Return (x, y) of the center of cell containing provided text 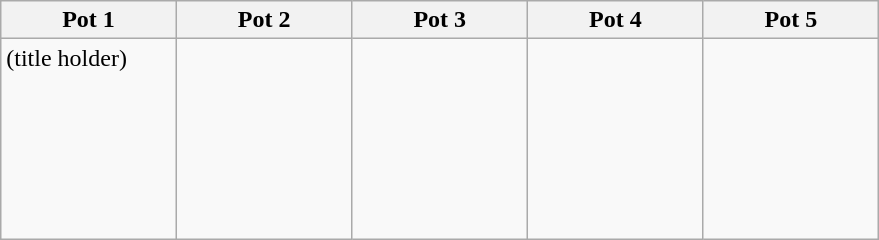
Pot 2 (264, 20)
(title holder) (89, 139)
Pot 1 (89, 20)
Pot 4 (616, 20)
Pot 5 (791, 20)
Pot 3 (440, 20)
